Search for the cell housing the specified text and yield its (X, Y) center coordinate. 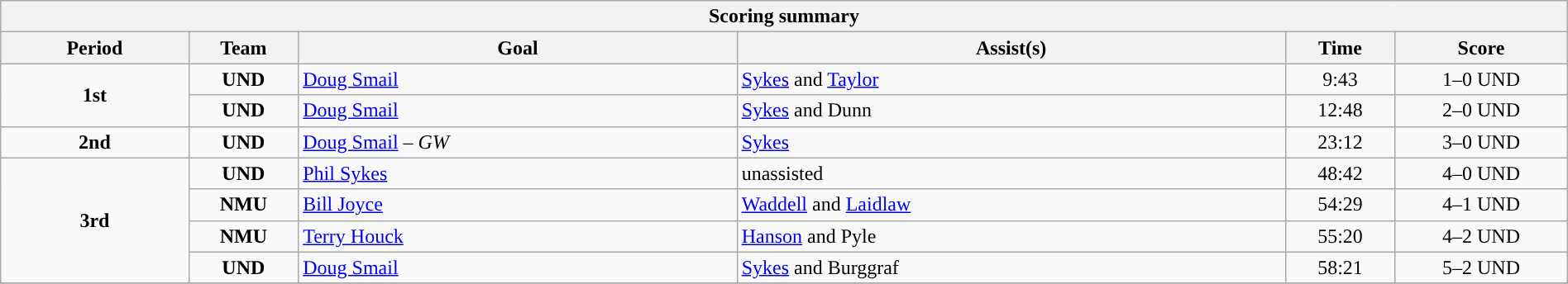
Hanson and Pyle (1011, 236)
Terry Houck (518, 236)
Phil Sykes (518, 173)
12:48 (1340, 111)
Score (1481, 48)
Goal (518, 48)
Team (243, 48)
5–2 UND (1481, 267)
3–0 UND (1481, 142)
4–2 UND (1481, 236)
1–0 UND (1481, 79)
Doug Smail – GW (518, 142)
48:42 (1340, 173)
54:29 (1340, 205)
Scoring summary (784, 17)
Sykes and Burggraf (1011, 267)
Assist(s) (1011, 48)
55:20 (1340, 236)
9:43 (1340, 79)
4–1 UND (1481, 205)
Bill Joyce (518, 205)
58:21 (1340, 267)
3rd (94, 220)
4–0 UND (1481, 173)
Sykes and Dunn (1011, 111)
Sykes (1011, 142)
Sykes and Taylor (1011, 79)
2nd (94, 142)
1st (94, 95)
unassisted (1011, 173)
2–0 UND (1481, 111)
Period (94, 48)
23:12 (1340, 142)
Time (1340, 48)
Waddell and Laidlaw (1011, 205)
